From the cell containing the given text, extract its center point as [X, Y] coordinate. 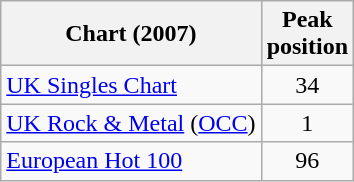
European Hot 100 [131, 161]
1 [307, 123]
Chart (2007) [131, 34]
UK Singles Chart [131, 85]
96 [307, 161]
UK Rock & Metal (OCC) [131, 123]
34 [307, 85]
Peakposition [307, 34]
